Search for the cell housing the specified text and yield its [X, Y] center coordinate. 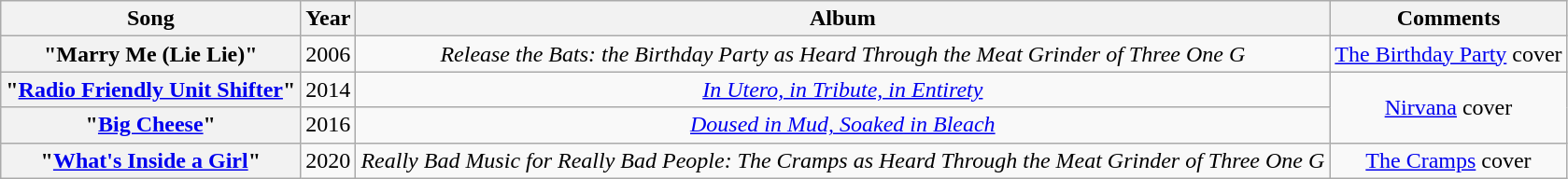
Release the Bats: the Birthday Party as Heard Through the Meat Grinder of Three One G [842, 54]
Album [842, 19]
Year [329, 19]
Nirvana cover [1448, 107]
2006 [329, 54]
"What's Inside a Girl" [151, 160]
2014 [329, 89]
Comments [1448, 19]
The Birthday Party cover [1448, 54]
Song [151, 19]
Doused in Mud, Soaked in Bleach [842, 125]
In Utero, in Tribute, in Entirety [842, 89]
2020 [329, 160]
The Cramps cover [1448, 160]
Really Bad Music for Really Bad People: The Cramps as Heard Through the Meat Grinder of Three One G [842, 160]
"Radio Friendly Unit Shifter" [151, 89]
"Marry Me (Lie Lie)" [151, 54]
"Big Cheese" [151, 125]
2016 [329, 125]
